Return the [X, Y] coordinate for the center point of the cell that contains the specified text.  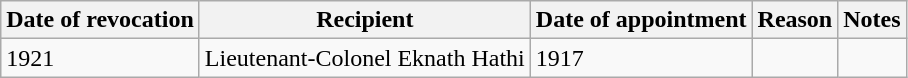
Recipient [364, 20]
Notes [872, 20]
1917 [641, 58]
Lieutenant-Colonel Eknath Hathi [364, 58]
1921 [100, 58]
Reason [795, 20]
Date of appointment [641, 20]
Date of revocation [100, 20]
